For the text-containing cell, return its midpoint in (x, y) coordinate format. 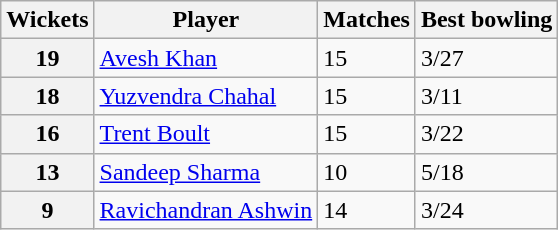
3/11 (486, 96)
Ravichandran Ashwin (206, 210)
19 (48, 58)
Trent Boult (206, 134)
10 (367, 172)
18 (48, 96)
3/27 (486, 58)
14 (367, 210)
Avesh Khan (206, 58)
3/24 (486, 210)
Best bowling (486, 20)
16 (48, 134)
Wickets (48, 20)
Sandeep Sharma (206, 172)
3/22 (486, 134)
9 (48, 210)
Matches (367, 20)
Yuzvendra Chahal (206, 96)
Player (206, 20)
5/18 (486, 172)
13 (48, 172)
